Scan for the cell matching the given text and deliver its (X, Y) coordinate at center. 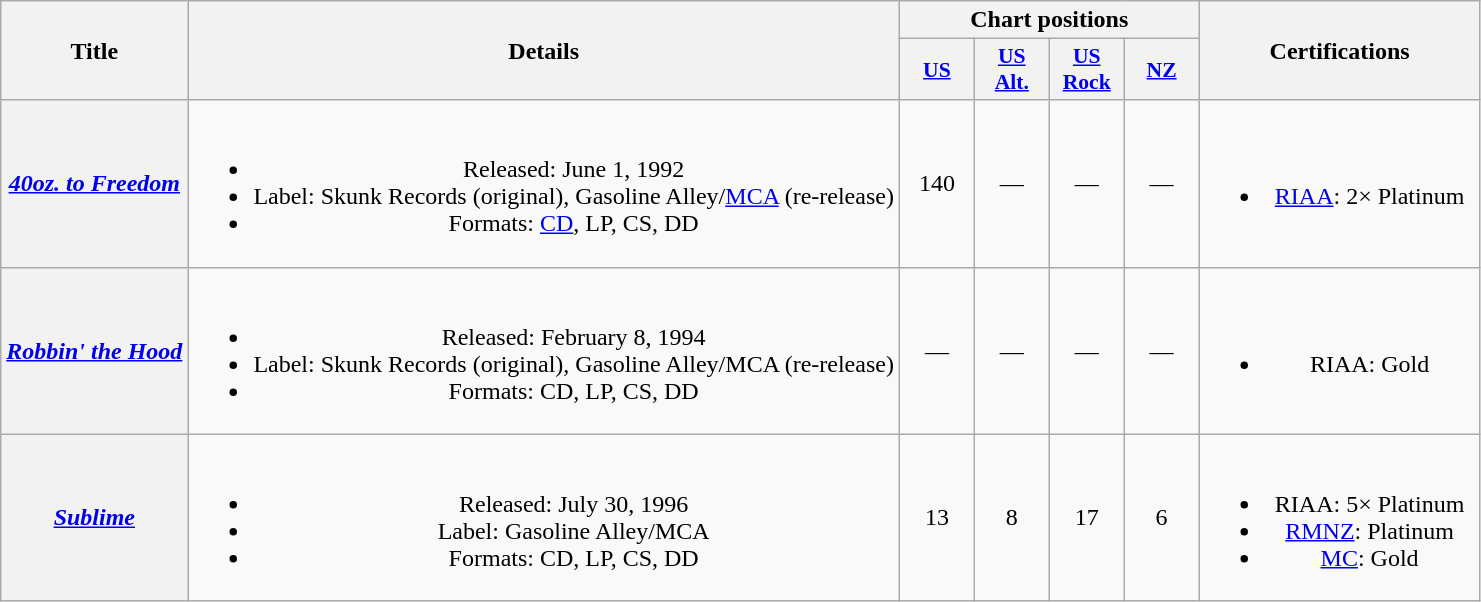
Certifications (1340, 50)
Details (544, 50)
RIAA: 2× Platinum (1340, 184)
40oz. to Freedom (94, 184)
RIAA: 5× PlatinumRMNZ: PlatinumMC: Gold (1340, 518)
RIAA: Gold (1340, 350)
8 (1012, 518)
NZ (1162, 70)
Released: February 8, 1994Label: Skunk Records (original), Gasoline Alley/MCA (re-release)Formats: CD, LP, CS, DD (544, 350)
Released: July 30, 1996Label: Gasoline Alley/MCAFormats: CD, LP, CS, DD (544, 518)
Chart positions (1049, 20)
Title (94, 50)
13 (936, 518)
USRock (1086, 70)
17 (1086, 518)
US (936, 70)
Robbin' the Hood (94, 350)
USAlt. (1012, 70)
Released: June 1, 1992Label: Skunk Records (original), Gasoline Alley/MCA (re-release)Formats: CD, LP, CS, DD (544, 184)
140 (936, 184)
Sublime (94, 518)
6 (1162, 518)
